From the cell containing the given text, extract its center point as (x, y) coordinate. 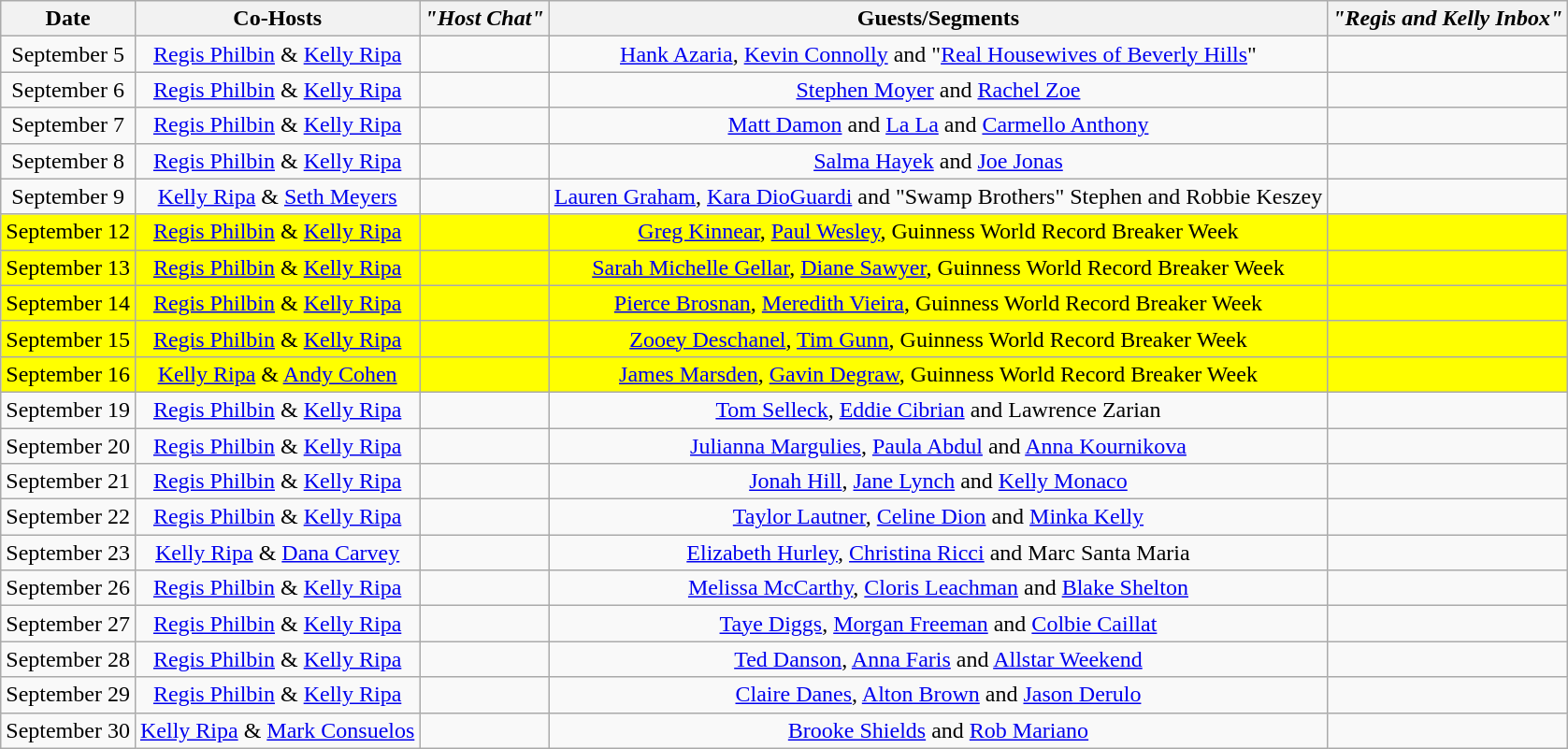
Date (68, 19)
September 5 (68, 54)
September 27 (68, 624)
Greg Kinnear, Paul Wesley, Guinness World Record Breaker Week (938, 232)
September 7 (68, 125)
Pierce Brosnan, Meredith Vieira, Guinness World Record Breaker Week (938, 303)
Kelly Ripa & Dana Carvey (277, 553)
September 22 (68, 517)
Guests/Segments (938, 19)
Claire Danes, Alton Brown and Jason Derulo (938, 695)
Sarah Michelle Gellar, Diane Sawyer, Guinness World Record Breaker Week (938, 267)
September 8 (68, 161)
September 23 (68, 553)
September 30 (68, 730)
September 28 (68, 659)
Taylor Lautner, Celine Dion and Minka Kelly (938, 517)
Co-Hosts (277, 19)
September 9 (68, 196)
September 15 (68, 338)
Stephen Moyer and Rachel Zoe (938, 90)
James Marsden, Gavin Degraw, Guinness World Record Breaker Week (938, 374)
Kelly Ripa & Seth Meyers (277, 196)
September 13 (68, 267)
September 26 (68, 588)
Matt Damon and La La and Carmello Anthony (938, 125)
September 29 (68, 695)
September 14 (68, 303)
Elizabeth Hurley, Christina Ricci and Marc Santa Maria (938, 553)
Julianna Margulies, Paula Abdul and Anna Kournikova (938, 446)
"Regis and Kelly Inbox" (1447, 19)
Brooke Shields and Rob Mariano (938, 730)
September 20 (68, 446)
Ted Danson, Anna Faris and Allstar Weekend (938, 659)
September 21 (68, 482)
September 6 (68, 90)
Kelly Ripa & Mark Consuelos (277, 730)
Salma Hayek and Joe Jonas (938, 161)
Tom Selleck, Eddie Cibrian and Lawrence Zarian (938, 410)
"Host Chat" (484, 19)
Jonah Hill, Jane Lynch and Kelly Monaco (938, 482)
Zooey Deschanel, Tim Gunn, Guinness World Record Breaker Week (938, 338)
Lauren Graham, Kara DioGuardi and "Swamp Brothers" Stephen and Robbie Keszey (938, 196)
September 16 (68, 374)
Kelly Ripa & Andy Cohen (277, 374)
Taye Diggs, Morgan Freeman and Colbie Caillat (938, 624)
Hank Azaria, Kevin Connolly and "Real Housewives of Beverly Hills" (938, 54)
September 19 (68, 410)
September 12 (68, 232)
Melissa McCarthy, Cloris Leachman and Blake Shelton (938, 588)
